From the cell containing the given text, extract its center point as (X, Y) coordinate. 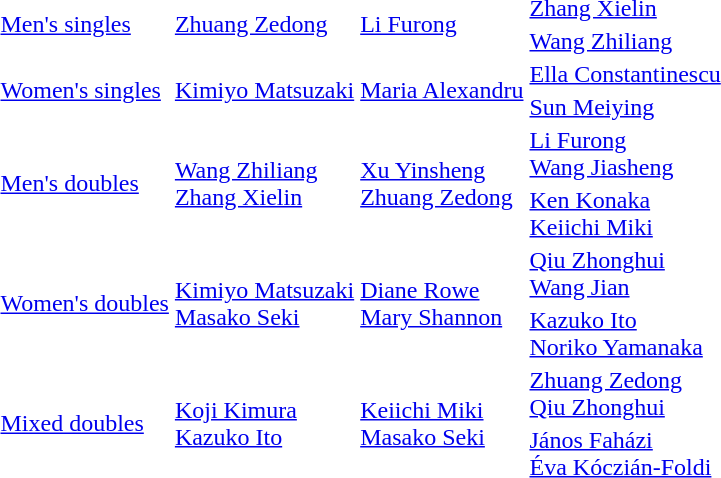
Kimiyo Matsuzaki Masako Seki (264, 304)
Kimiyo Matsuzaki (264, 90)
Xu Yinsheng Zhuang Zedong (442, 184)
Diane Rowe Mary Shannon (442, 304)
Wang Zhiliang Zhang Xielin (264, 184)
Maria Alexandru (442, 90)
